Return the (X, Y) coordinate for the center point of the cell that contains the specified text.  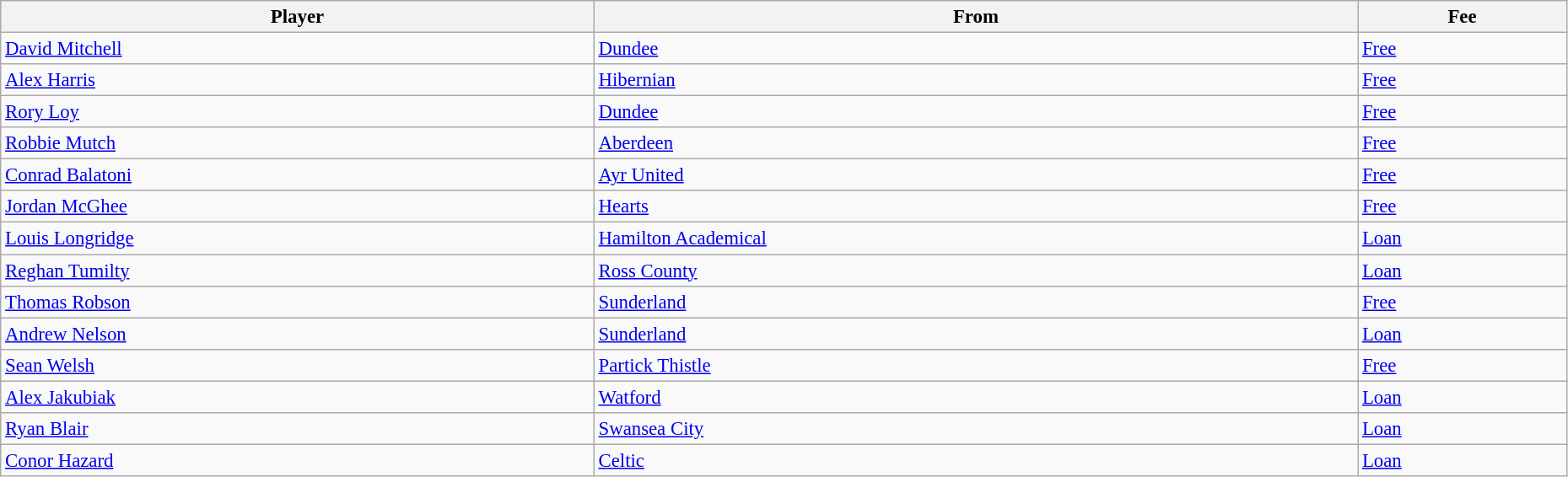
Watford (975, 397)
Hibernian (975, 80)
Celtic (975, 460)
Swansea City (975, 429)
Sean Welsh (297, 365)
Louis Longridge (297, 238)
Thomas Robson (297, 302)
Alex Harris (297, 80)
Hamilton Academical (975, 238)
David Mitchell (297, 49)
Partick Thistle (975, 365)
Player (297, 17)
Rory Loy (297, 112)
Conrad Balatoni (297, 175)
Robbie Mutch (297, 143)
Ayr United (975, 175)
Ross County (975, 271)
Conor Hazard (297, 460)
Jordan McGhee (297, 206)
Alex Jakubiak (297, 397)
Hearts (975, 206)
Fee (1463, 17)
Reghan Tumilty (297, 271)
Ryan Blair (297, 429)
Andrew Nelson (297, 334)
From (975, 17)
Aberdeen (975, 143)
